From the cell containing the given text, extract its center point as (X, Y) coordinate. 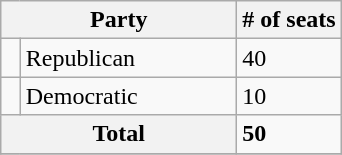
50 (289, 134)
Party (119, 20)
10 (289, 96)
40 (289, 58)
Democratic (128, 96)
Total (119, 134)
Republican (128, 58)
# of seats (289, 20)
